Capture the cell that displays the provided text and extract its (X, Y) central coordinate. 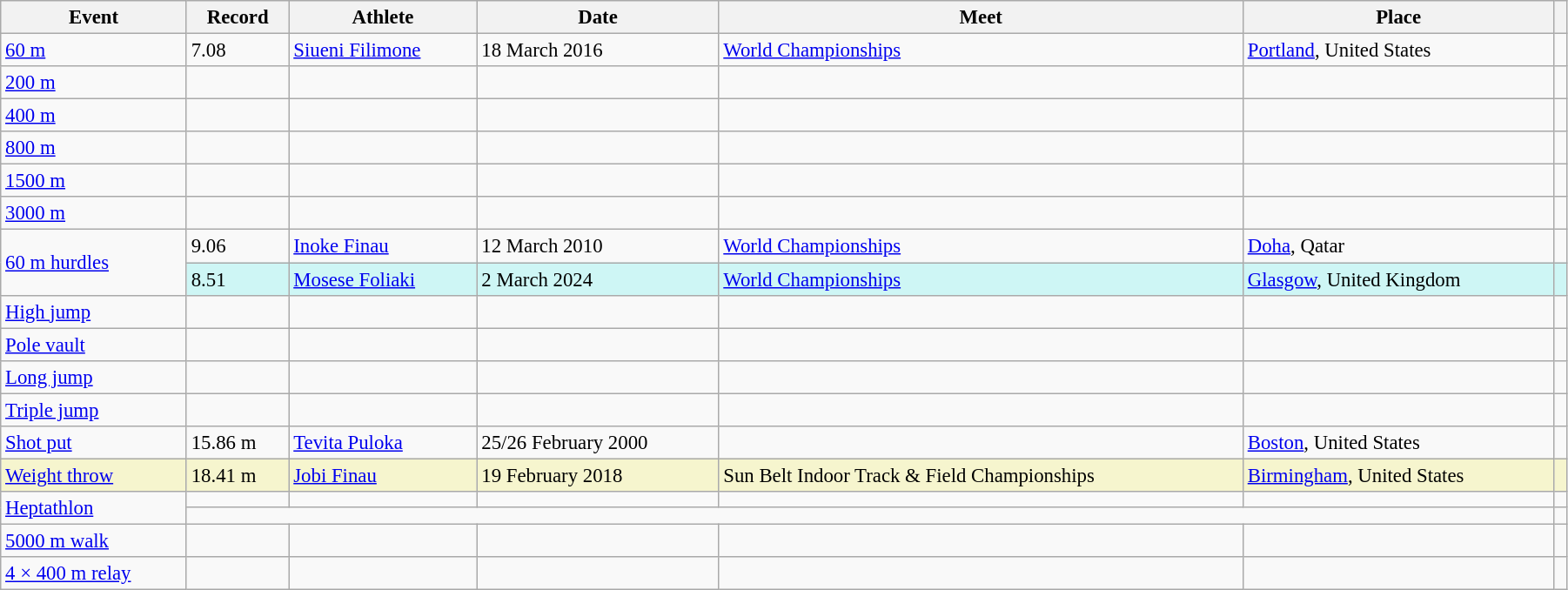
200 m (94, 83)
Meet (981, 17)
Jobi Finau (383, 475)
Event (94, 17)
60 m hurdles (94, 263)
8.51 (238, 279)
60 m (94, 50)
25/26 February 2000 (598, 443)
Birmingham, United States (1397, 475)
5000 m walk (94, 540)
15.86 m (238, 443)
Shot put (94, 443)
19 February 2018 (598, 475)
Date (598, 17)
9.06 (238, 246)
Doha, Qatar (1397, 246)
400 m (94, 116)
Boston, United States (1397, 443)
Triple jump (94, 410)
Sun Belt Indoor Track & Field Championships (981, 475)
1500 m (94, 181)
800 m (94, 148)
12 March 2010 (598, 246)
Long jump (94, 377)
Tevita Puloka (383, 443)
18 March 2016 (598, 50)
High jump (94, 312)
Heptathlon (94, 508)
Glasgow, United Kingdom (1397, 279)
4 × 400 m relay (94, 573)
7.08 (238, 50)
Inoke Finau (383, 246)
18.41 m (238, 475)
Mosese Foliaki (383, 279)
Siueni Filimone (383, 50)
Pole vault (94, 345)
2 March 2024 (598, 279)
Record (238, 17)
Portland, United States (1397, 50)
Athlete (383, 17)
3000 m (94, 213)
Place (1397, 17)
Weight throw (94, 475)
